Identify which cell holds the provided text, then report its (x, y) central coordinate. 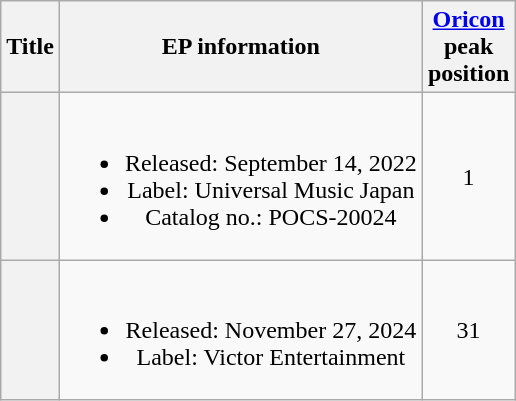
Released: September 14, 2022Label: Universal Music JapanCatalog no.: POCS-20024 (240, 176)
Title (30, 47)
Released: November 27, 2024Label: Victor Entertainment (240, 330)
1 (468, 176)
Oriconpeakposition (468, 47)
31 (468, 330)
EP information (240, 47)
